Capture the cell that displays the provided text and extract its [X, Y] central coordinate. 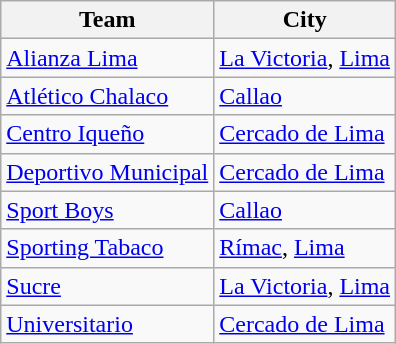
Sport Boys [108, 210]
Rímac, Lima [305, 248]
Centro Iqueño [108, 134]
Deportivo Municipal [108, 172]
Sucre [108, 286]
Team [108, 20]
Atlético Chalaco [108, 96]
Alianza Lima [108, 58]
Sporting Tabaco [108, 248]
Universitario [108, 324]
City [305, 20]
